Pinpoint the cell where the given text exists, returning its (x, y) midpoint coordinate. 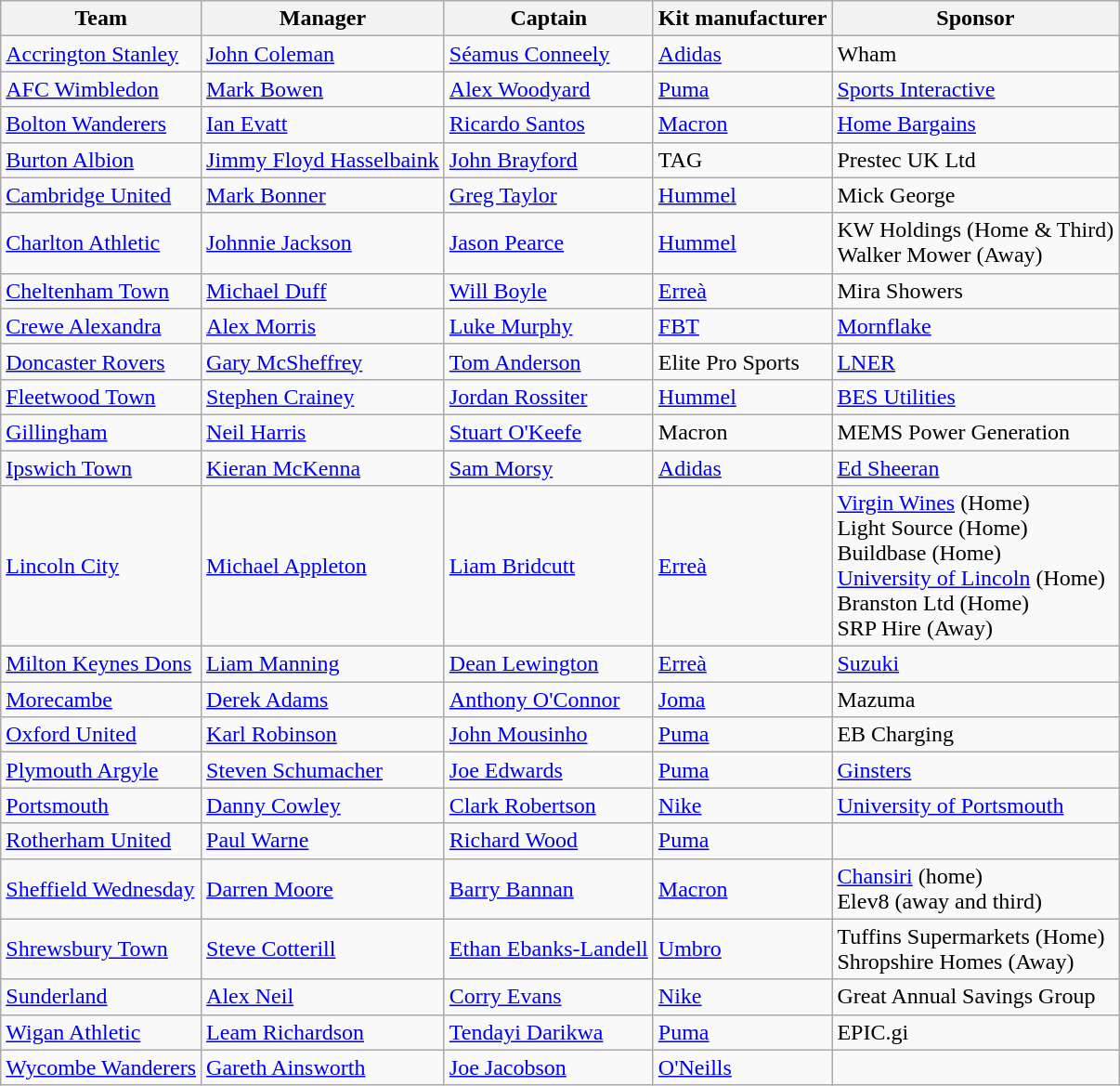
Sam Morsy (548, 467)
Gareth Ainsworth (323, 1067)
Danny Cowley (323, 805)
Umbro (743, 949)
Home Bargains (975, 124)
Derek Adams (323, 700)
Oxford United (101, 735)
John Brayford (548, 160)
Liam Manning (323, 664)
Captain (548, 19)
Dean Lewington (548, 664)
Crewe Alexandra (101, 326)
Clark Robertson (548, 805)
Darren Moore (323, 888)
Johnnie Jackson (323, 243)
Barry Bannan (548, 888)
Corry Evans (548, 997)
Leam Richardson (323, 1032)
Stuart O'Keefe (548, 432)
Tendayi Darikwa (548, 1032)
Alex Morris (323, 326)
Jimmy Floyd Hasselbaink (323, 160)
Greg Taylor (548, 195)
Séamus Conneely (548, 54)
Shrewsbury Town (101, 949)
Rotherham United (101, 841)
Michael Duff (323, 291)
Wigan Athletic (101, 1032)
Sheffield Wednesday (101, 888)
Sports Interactive (975, 89)
Prestec UK Ltd (975, 160)
Portsmouth (101, 805)
Ed Sheeran (975, 467)
Virgin Wines (Home) Light Source (Home) Buildbase (Home) University of Lincoln (Home) Branston Ltd (Home) SRP Hire (Away) (975, 567)
Burton Albion (101, 160)
Plymouth Argyle (101, 770)
Team (101, 19)
AFC Wimbledon (101, 89)
Ethan Ebanks-Landell (548, 949)
Accrington Stanley (101, 54)
Stephen Crainey (323, 397)
John Coleman (323, 54)
Joma (743, 700)
Luke Murphy (548, 326)
Paul Warne (323, 841)
Mark Bonner (323, 195)
Ricardo Santos (548, 124)
Elite Pro Sports (743, 361)
Neil Harris (323, 432)
Alex Neil (323, 997)
Sponsor (975, 19)
Joe Edwards (548, 770)
Wycombe Wanderers (101, 1067)
Bolton Wanderers (101, 124)
Morecambe (101, 700)
Anthony O'Connor (548, 700)
MEMS Power Generation (975, 432)
Will Boyle (548, 291)
Chansiri (home) Elev8 (away and third) (975, 888)
Kieran McKenna (323, 467)
Steven Schumacher (323, 770)
John Mousinho (548, 735)
Suzuki (975, 664)
FBT (743, 326)
BES Utilities (975, 397)
Manager (323, 19)
Ginsters (975, 770)
EPIC.gi (975, 1032)
KW Holdings (Home & Third)Walker Mower (Away) (975, 243)
Steve Cotterill (323, 949)
Tuffins Supermarkets (Home)Shropshire Homes (Away) (975, 949)
LNER (975, 361)
Doncaster Rovers (101, 361)
Joe Jacobson (548, 1067)
Karl Robinson (323, 735)
Ian Evatt (323, 124)
Sunderland (101, 997)
Gillingham (101, 432)
Liam Bridcutt (548, 567)
Richard Wood (548, 841)
EB Charging (975, 735)
Jordan Rossiter (548, 397)
Milton Keynes Dons (101, 664)
Great Annual Savings Group (975, 997)
Mira Showers (975, 291)
Cheltenham Town (101, 291)
Michael Appleton (323, 567)
Mazuma (975, 700)
University of Portsmouth (975, 805)
Mick George (975, 195)
Kit manufacturer (743, 19)
Charlton Athletic (101, 243)
Fleetwood Town (101, 397)
TAG (743, 160)
Lincoln City (101, 567)
Cambridge United (101, 195)
Alex Woodyard (548, 89)
O'Neills (743, 1067)
Mornflake (975, 326)
Mark Bowen (323, 89)
Gary McSheffrey (323, 361)
Jason Pearce (548, 243)
Tom Anderson (548, 361)
Wham (975, 54)
Ipswich Town (101, 467)
